Extract the [x, y] coordinate from the center of the cell holding the provided text.  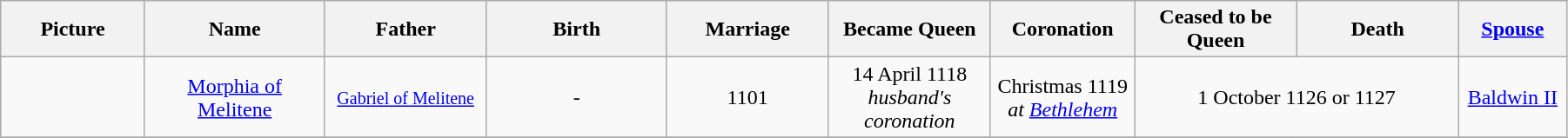
Baldwin II [1512, 97]
1 October 1126 or 1127 [1297, 97]
Morphia of Melitene [235, 97]
Father [405, 30]
Death [1377, 30]
Became Queen [909, 30]
14 April 1118 husband's coronation [909, 97]
Coronation [1062, 30]
Picture [73, 30]
Ceased to be Queen [1216, 30]
Marriage [747, 30]
1101 [747, 97]
Birth [576, 30]
- [576, 97]
Name [235, 30]
Christmas 1119at Bethlehem [1062, 97]
Spouse [1512, 30]
Gabriel of Melitene [405, 97]
